Pinpoint the cell where the given text exists, returning its (X, Y) midpoint coordinate. 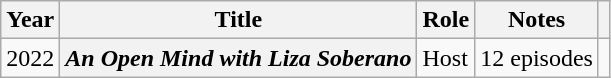
Role (446, 20)
12 episodes (537, 58)
An Open Mind with Liza Soberano (238, 58)
Host (446, 58)
Year (30, 20)
2022 (30, 58)
Title (238, 20)
Notes (537, 20)
